Locate the cell with the specified text and output its [x, y] center coordinate. 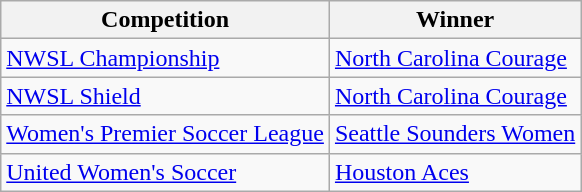
NWSL Championship [166, 58]
Seattle Sounders Women [454, 134]
NWSL Shield [166, 96]
Competition [166, 20]
United Women's Soccer [166, 172]
Houston Aces [454, 172]
Winner [454, 20]
Women's Premier Soccer League [166, 134]
